Extract the (X, Y) coordinate from the center of the cell holding the provided text.  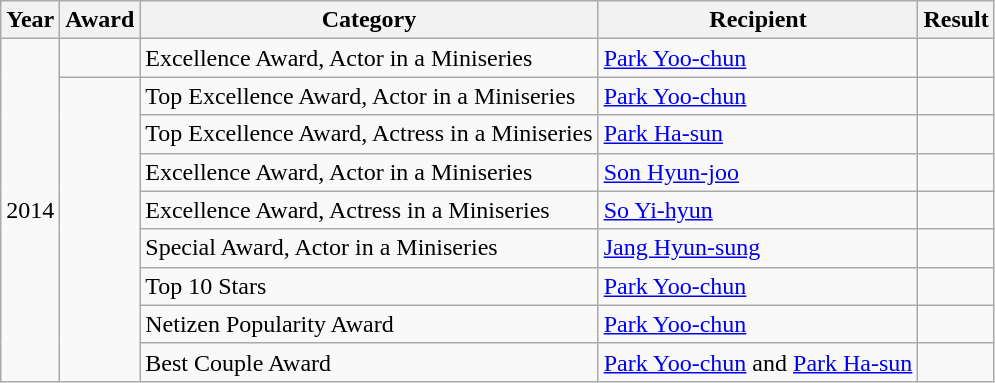
Top 10 Stars (369, 286)
Son Hyun-joo (758, 172)
Recipient (758, 20)
Top Excellence Award, Actress in a Miniseries (369, 134)
Top Excellence Award, Actor in a Miniseries (369, 96)
Result (956, 20)
Park Ha-sun (758, 134)
Netizen Popularity Award (369, 324)
Jang Hyun-sung (758, 248)
Best Couple Award (369, 362)
Excellence Award, Actress in a Miniseries (369, 210)
Special Award, Actor in a Miniseries (369, 248)
Category (369, 20)
Award (100, 20)
2014 (30, 210)
Park Yoo-chun and Park Ha-sun (758, 362)
Year (30, 20)
So Yi-hyun (758, 210)
